Return the (X, Y) coordinate for the center point of the cell that contains the specified text.  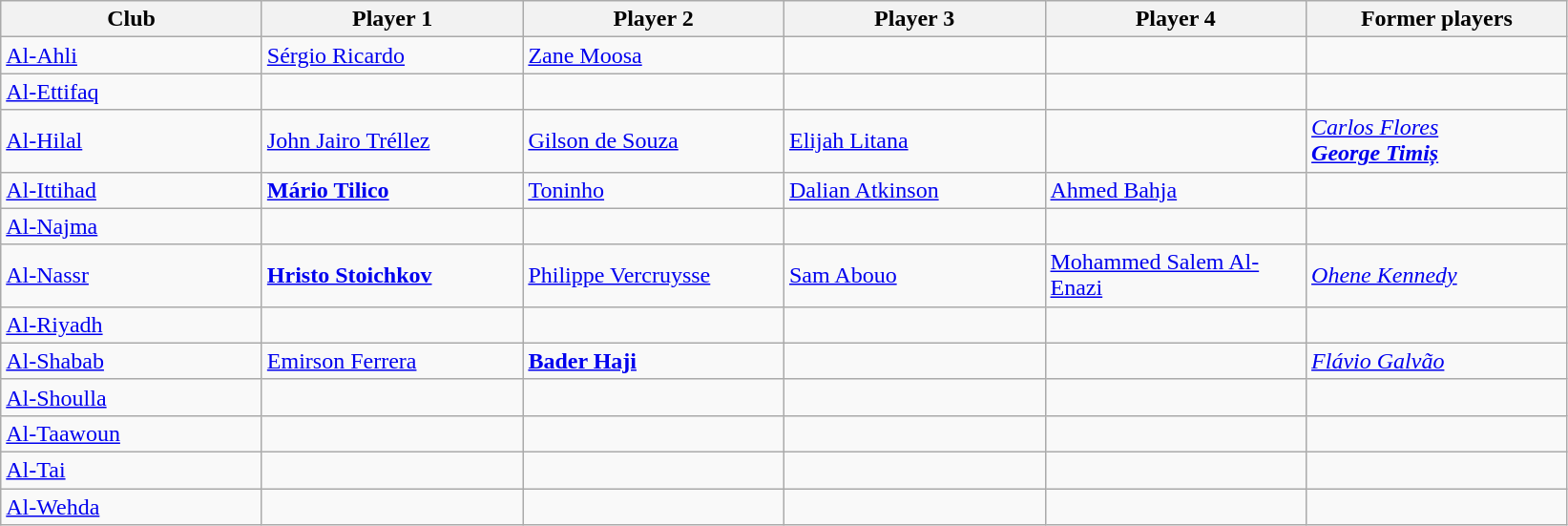
Ahmed Bahja (1176, 190)
Mário Tilico (392, 190)
Al-Nassr (132, 275)
Al-Najma (132, 226)
Club (132, 19)
Player 1 (392, 19)
Elijah Litana (914, 141)
Emirson Ferrera (392, 361)
Former players (1437, 19)
Al-Taawoun (132, 433)
Al-Tai (132, 470)
Dalian Atkinson (914, 190)
Player 3 (914, 19)
Toninho (654, 190)
Al-Wehda (132, 507)
Flávio Galvão (1437, 361)
John Jairo Tréllez (392, 141)
Philippe Vercruysse (654, 275)
Player 2 (654, 19)
Sérgio Ricardo (392, 55)
Sam Abouo (914, 275)
Carlos Flores George Timiș (1437, 141)
Ohene Kennedy (1437, 275)
Al-Ettifaq (132, 92)
Al-Ittihad (132, 190)
Player 4 (1176, 19)
Mohammed Salem Al-Enazi (1176, 275)
Al-Ahli (132, 55)
Gilson de Souza (654, 141)
Al-Shabab (132, 361)
Bader Haji (654, 361)
Al-Shoulla (132, 397)
Hristo Stoichkov (392, 275)
Zane Moosa (654, 55)
Al-Hilal (132, 141)
Al-Riyadh (132, 325)
